Extract the [X, Y] coordinate from the center of the cell holding the provided text.  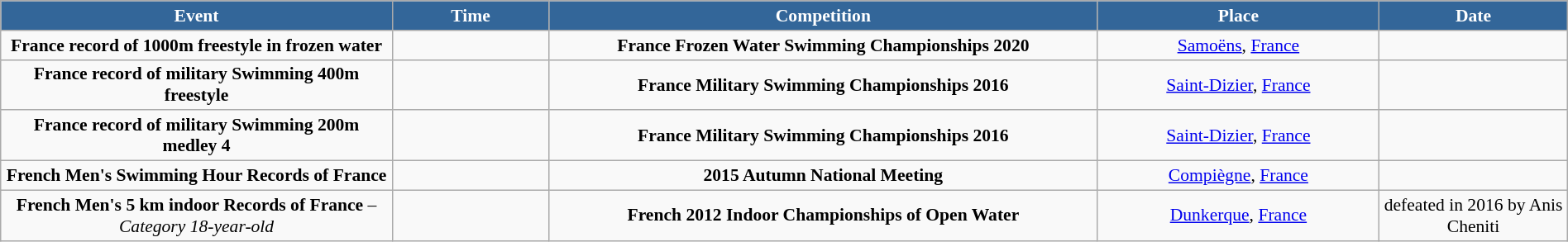
French 2012 Indoor Championships of Open Water [824, 215]
France Frozen Water Swimming Championships 2020 [824, 45]
Time [470, 16]
French Men's 5 km indoor Records of France – Category 18-year-old [197, 215]
Dunkerque, France [1239, 215]
France record of military Swimming 200m medley 4 [197, 135]
Event [197, 16]
2015 Autumn National Meeting [824, 176]
France record of military Swimming 400m freestyle [197, 84]
France record of 1000m freestyle in frozen water [197, 45]
Competition [824, 16]
French Men's Swimming Hour Records of France [197, 176]
Samoëns, France [1239, 45]
Place [1239, 16]
Compiègne, France [1239, 176]
Date [1474, 16]
defeated in 2016 by Anis Cheniti [1474, 215]
